For the text-containing cell, return its midpoint in [X, Y] coordinate format. 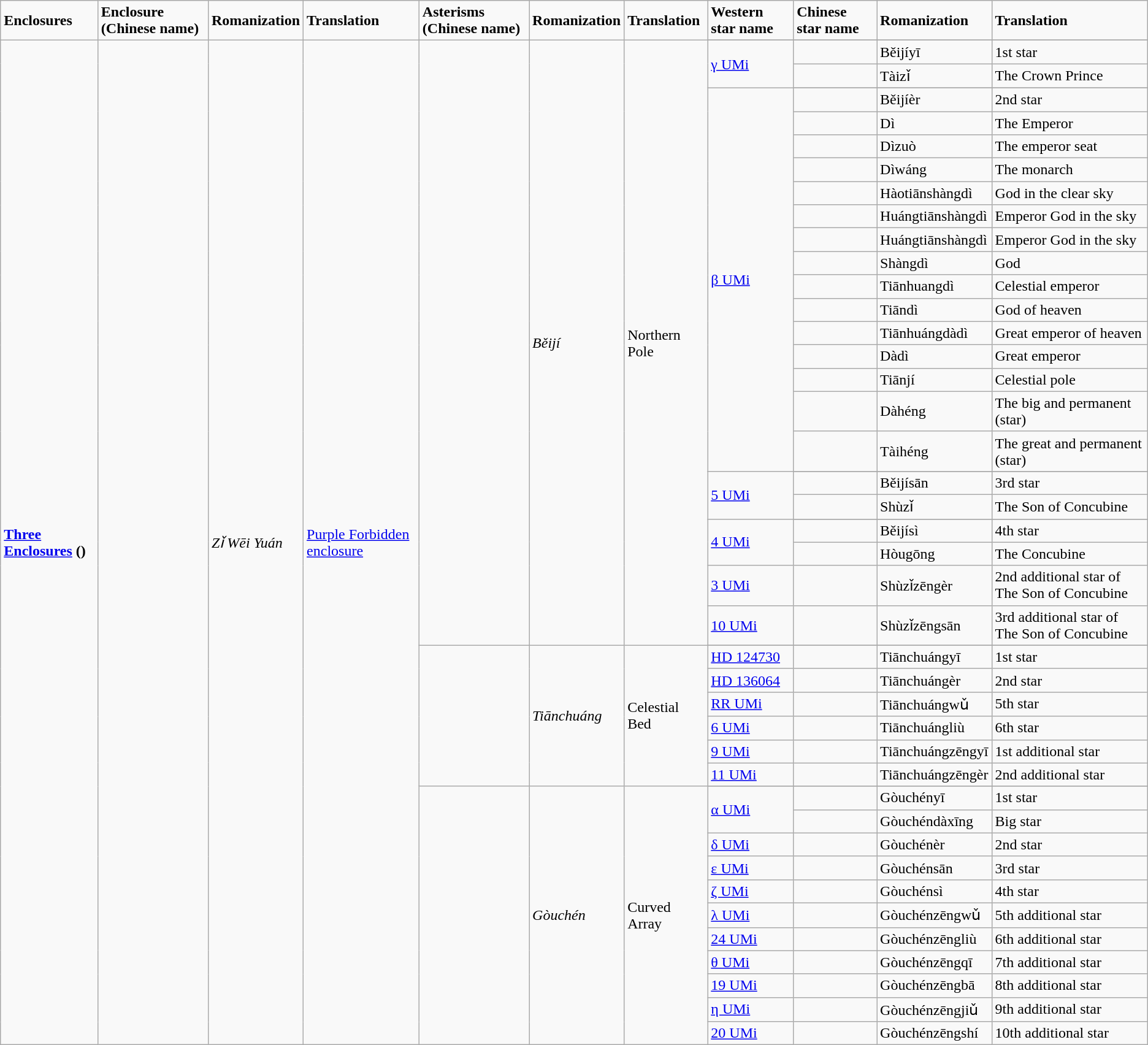
Gòuchénèr [935, 844]
Běijí [576, 343]
God of heaven [1070, 310]
Celestial emperor [1070, 286]
θ UMi [751, 962]
Western star name [751, 21]
Hàotiānshàngdì [935, 193]
4 UMi [751, 542]
The big and permanent (star) [1070, 411]
Enclosures [49, 21]
Gòuchénzēngshí [935, 1033]
Tàizǐ [935, 76]
7th additional star [1070, 962]
8th additional star [1070, 986]
Gòuchénzēngjiǔ [935, 1009]
ζ UMi [751, 891]
Gòuchénsì [935, 891]
Gòuchénzēngbā [935, 986]
The Emperor [1070, 123]
Běijísān [935, 483]
Tiānchuángzēngèr [935, 775]
Dìwáng [935, 170]
Shàngdì [935, 263]
Běijíèr [935, 99]
Dì [935, 123]
Asterisms (Chinese name) [473, 21]
Enclosure (Chinese name) [153, 21]
9 UMi [751, 751]
3 UMi [751, 585]
God in the clear sky [1070, 193]
λ UMi [751, 915]
The monarch [1070, 170]
η UMi [751, 1009]
2nd additional star [1070, 775]
Three Enclosures () [49, 543]
1st additional star [1070, 751]
2nd additional star of The Son of Concubine [1070, 585]
5 UMi [751, 495]
Běijíyī [935, 52]
6 UMi [751, 728]
The great and permanent (star) [1070, 451]
Celestial Bed [666, 716]
The Son of Concubine [1070, 507]
Northern Pole [666, 343]
β UMi [751, 280]
Purple Forbidden enclosure [362, 543]
α UMi [751, 810]
Shùzǐzēngèr [935, 585]
God [1070, 263]
Gòuchénzēngliù [935, 939]
HD 124730 [751, 657]
24 UMi [751, 939]
Tiānchuángwǔ [935, 704]
5th additional star [1070, 915]
Běijísì [935, 530]
Big star [1070, 821]
Gòuchényī [935, 798]
Chinese star name [835, 21]
Celestial pole [1070, 380]
Gòuchén [576, 916]
δ UMi [751, 844]
Dàhéng [935, 411]
Gòuchénzēngwǔ [935, 915]
19 UMi [751, 986]
10 UMi [751, 626]
Tàihéng [935, 451]
6th star [1070, 728]
20 UMi [751, 1033]
Gòuchéndàxīng [935, 821]
Tiānchuángliù [935, 728]
Great emperor of heaven [1070, 333]
Tiānhuángdàdì [935, 333]
9th additional star [1070, 1009]
Tiānchuángyī [935, 657]
ε UMi [751, 868]
Tiāndì [935, 310]
Tiānchuáng [576, 716]
Tiānhuangdì [935, 286]
RR UMi [751, 704]
HD 136064 [751, 680]
The Concubine [1070, 554]
Curved Array [666, 916]
3rd additional star of The Son of Concubine [1070, 626]
Tiānjí [935, 380]
γ UMi [751, 64]
Gòuchénzēngqī [935, 962]
Shùzǐ [935, 507]
Tiānchuángèr [935, 680]
The Crown Prince [1070, 76]
Great emperor [1070, 356]
Shùzǐzēngsān [935, 626]
Hòugōng [935, 554]
11 UMi [751, 775]
5th star [1070, 704]
The emperor seat [1070, 147]
Tiānchuángzēngyī [935, 751]
Dìzuò [935, 147]
Dàdì [935, 356]
6th additional star [1070, 939]
Gòuchénsān [935, 868]
10th additional star [1070, 1033]
Zǐ Wēi Yuán [255, 543]
